Scan for the cell matching the given text and deliver its [X, Y] coordinate at center. 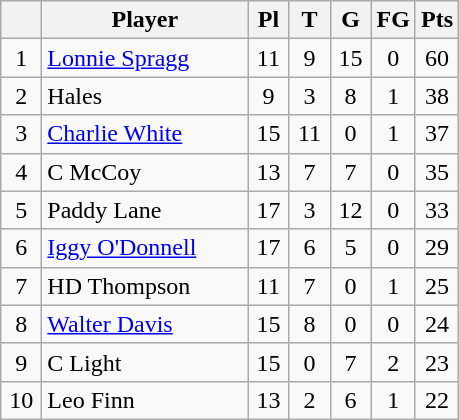
Lonnie Spragg [145, 58]
Charlie White [145, 134]
24 [436, 324]
Pts [436, 20]
38 [436, 96]
23 [436, 362]
35 [436, 172]
4 [22, 172]
Iggy O'Donnell [145, 248]
33 [436, 210]
Walter Davis [145, 324]
HD Thompson [145, 286]
25 [436, 286]
12 [350, 210]
Player [145, 20]
T [310, 20]
FG [393, 20]
10 [22, 400]
Paddy Lane [145, 210]
Pl [268, 20]
37 [436, 134]
G [350, 20]
Leo Finn [145, 400]
C Light [145, 362]
29 [436, 248]
22 [436, 400]
60 [436, 58]
Hales [145, 96]
C McCoy [145, 172]
